Search for the cell housing the specified text and yield its [x, y] center coordinate. 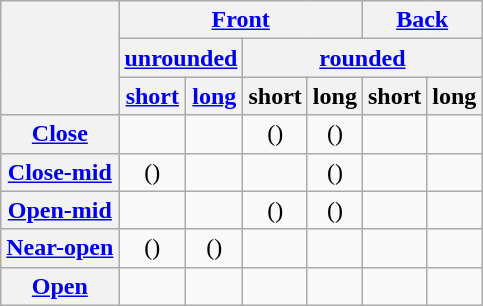
rounded [362, 58]
Close-mid [60, 172]
Near-open [60, 248]
Back [422, 20]
Front [241, 20]
unrounded [181, 58]
Close [60, 134]
Open [60, 286]
Open-mid [60, 210]
